Extract the (X, Y) coordinate from the center of the cell holding the provided text.  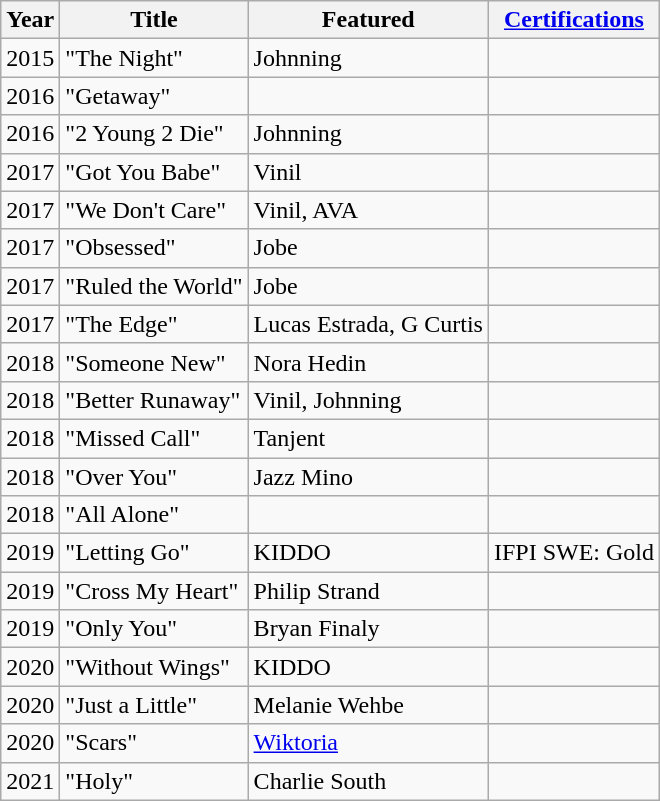
"Holy" (154, 781)
Vinil, Johnning (368, 400)
"Scars" (154, 743)
"The Edge" (154, 324)
Lucas Estrada, G Curtis (368, 324)
Bryan Finaly (368, 629)
"All Alone" (154, 515)
"Better Runaway" (154, 400)
"Getaway" (154, 96)
"Just a Little" (154, 705)
Featured (368, 20)
2015 (30, 58)
"Cross My Heart" (154, 591)
Title (154, 20)
"Letting Go" (154, 553)
Tanjent (368, 438)
"Over You" (154, 477)
Jazz Mino (368, 477)
"Got You Babe" (154, 172)
2021 (30, 781)
Year (30, 20)
"Without Wings" (154, 667)
Vinil (368, 172)
"Ruled the World" (154, 286)
"Someone New" (154, 362)
"Missed Call" (154, 438)
"Only You" (154, 629)
"The Night" (154, 58)
Melanie Wehbe (368, 705)
IFPI SWE: Gold (574, 553)
Wiktoria (368, 743)
"2 Young 2 Die" (154, 134)
"We Don't Care" (154, 210)
Nora Hedin (368, 362)
"Obsessed" (154, 248)
Charlie South (368, 781)
Certifications (574, 20)
Vinil, AVA (368, 210)
Philip Strand (368, 591)
